Determine the [X, Y] coordinate at the center of the cell enclosing the given text.  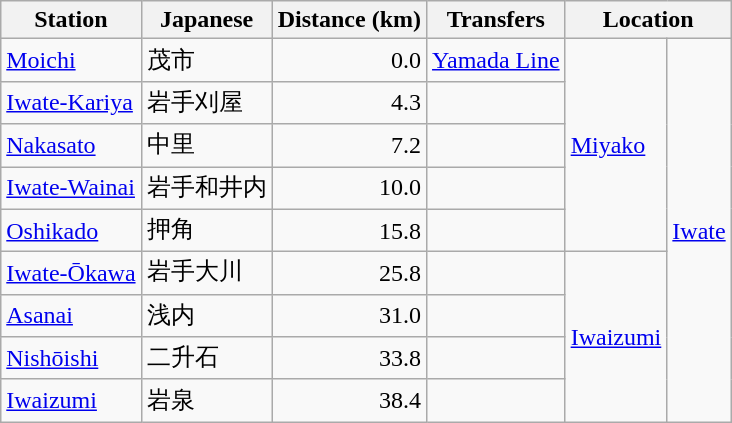
31.0 [349, 316]
茂市 [206, 60]
Oshikado [71, 230]
Nishōishi [71, 358]
Transfers [496, 20]
岩手大川 [206, 274]
25.8 [349, 274]
Station [71, 20]
二升石 [206, 358]
岩手刈屋 [206, 102]
0.0 [349, 60]
38.4 [349, 400]
10.0 [349, 188]
Iwate-Wainai [71, 188]
岩泉 [206, 400]
岩手和井内 [206, 188]
33.8 [349, 358]
Moichi [71, 60]
押角 [206, 230]
15.8 [349, 230]
浅内 [206, 316]
7.2 [349, 146]
Location [648, 20]
Miyako [616, 146]
Asanai [71, 316]
中里 [206, 146]
Iwate-Kariya [71, 102]
Distance (km) [349, 20]
Japanese [206, 20]
Yamada Line [496, 60]
4.3 [349, 102]
Iwate-Ōkawa [71, 274]
Nakasato [71, 146]
Iwate [699, 230]
